From the cell containing the given text, extract its center point as [X, Y] coordinate. 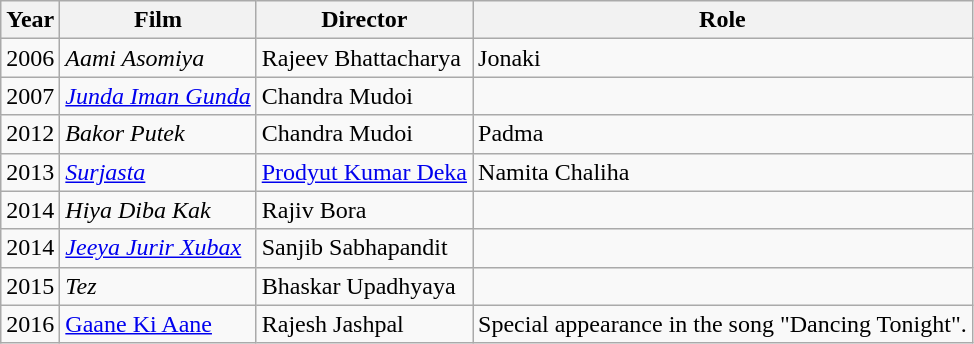
Film [158, 20]
Junda Iman Gunda [158, 96]
2013 [30, 172]
2006 [30, 58]
Jonaki [723, 58]
Namita Chaliha [723, 172]
Director [364, 20]
Surjasta [158, 172]
Hiya Diba Kak [158, 210]
Sanjib Sabhapandit [364, 248]
Special appearance in the song "Dancing Tonight". [723, 324]
Padma [723, 134]
Role [723, 20]
2007 [30, 96]
2016 [30, 324]
Bakor Putek [158, 134]
Tez [158, 286]
Rajesh Jashpal [364, 324]
Rajeev Bhattacharya [364, 58]
Aami Asomiya [158, 58]
Jeeya Jurir Xubax [158, 248]
Bhaskar Upadhyaya [364, 286]
2012 [30, 134]
Year [30, 20]
Prodyut Kumar Deka [364, 172]
Gaane Ki Aane [158, 324]
2015 [30, 286]
Rajiv Bora [364, 210]
